Capture the cell that displays the provided text and extract its [X, Y] central coordinate. 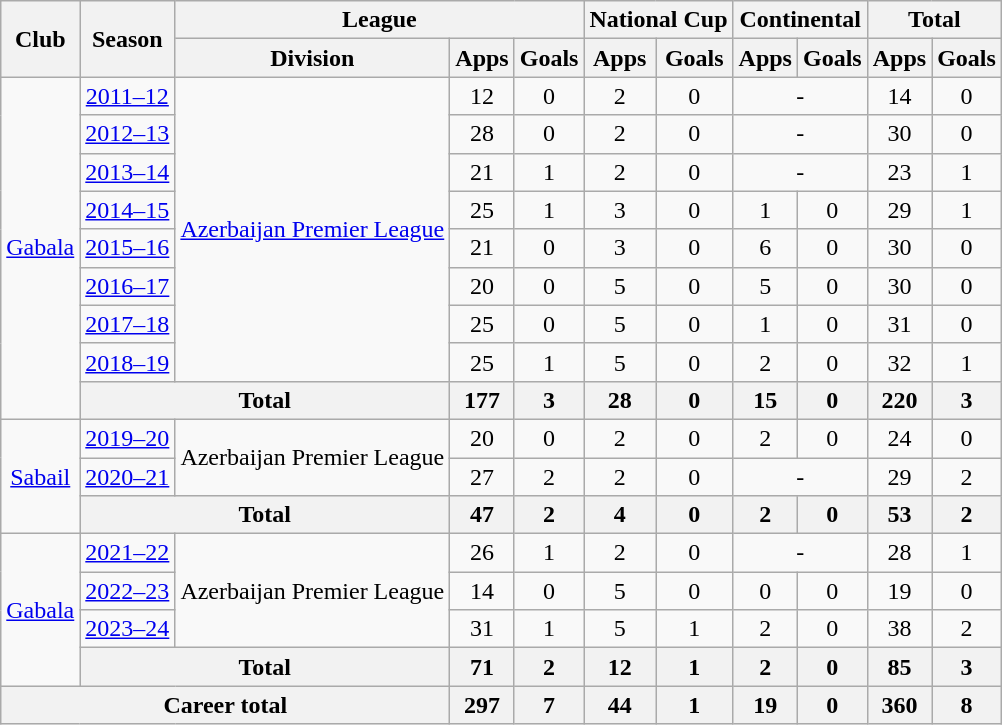
Continental [800, 20]
44 [620, 705]
2023–24 [128, 629]
85 [899, 667]
2019–20 [128, 438]
4 [620, 515]
2018–19 [128, 362]
Sabail [40, 476]
32 [899, 362]
27 [482, 477]
Division [312, 58]
2015–16 [128, 248]
2016–17 [128, 286]
Season [128, 39]
League [380, 20]
National Cup [658, 20]
53 [899, 515]
2014–15 [128, 210]
360 [899, 705]
26 [482, 553]
38 [899, 629]
6 [765, 248]
177 [482, 400]
47 [482, 515]
24 [899, 438]
Club [40, 39]
15 [765, 400]
Career total [226, 705]
2011–12 [128, 96]
7 [549, 705]
8 [967, 705]
2022–23 [128, 591]
23 [899, 172]
2012–13 [128, 134]
2017–18 [128, 324]
2013–14 [128, 172]
2021–22 [128, 553]
297 [482, 705]
220 [899, 400]
2020–21 [128, 477]
71 [482, 667]
